Search for the cell housing the specified text and yield its [x, y] center coordinate. 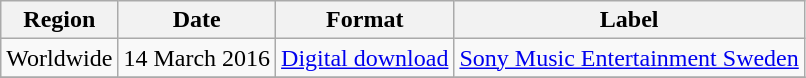
Region [60, 20]
14 March 2016 [197, 58]
Format [365, 20]
Digital download [365, 58]
Worldwide [60, 58]
Label [629, 20]
Sony Music Entertainment Sweden [629, 58]
Date [197, 20]
